Provide the [x, y] coordinate of the cell's center where the given text is located.  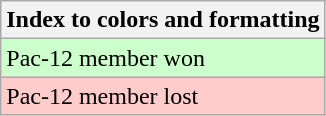
Index to colors and formatting [163, 20]
Pac-12 member lost [163, 96]
Pac-12 member won [163, 58]
